Determine the [X, Y] coordinate at the center of the cell enclosing the given text.  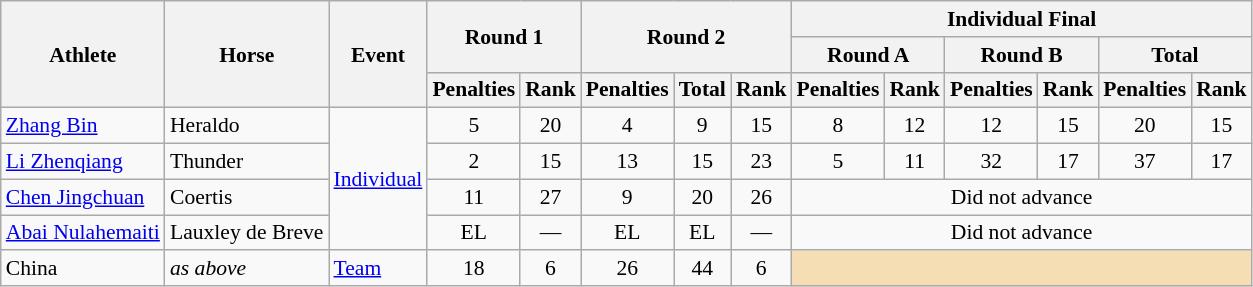
Round 1 [504, 36]
27 [550, 197]
Individual Final [1021, 19]
Abai Nulahemaiti [83, 233]
as above [247, 269]
Lauxley de Breve [247, 233]
Chen Jingchuan [83, 197]
37 [1144, 162]
Coertis [247, 197]
Zhang Bin [83, 126]
Round B [1022, 55]
23 [762, 162]
Athlete [83, 54]
Team [378, 269]
Li Zhenqiang [83, 162]
Horse [247, 54]
4 [628, 126]
2 [474, 162]
Round A [868, 55]
Individual [378, 179]
Thunder [247, 162]
44 [702, 269]
Event [378, 54]
China [83, 269]
13 [628, 162]
8 [838, 126]
32 [992, 162]
Heraldo [247, 126]
18 [474, 269]
Round 2 [686, 36]
